Return (X, Y) of the center of cell containing provided text 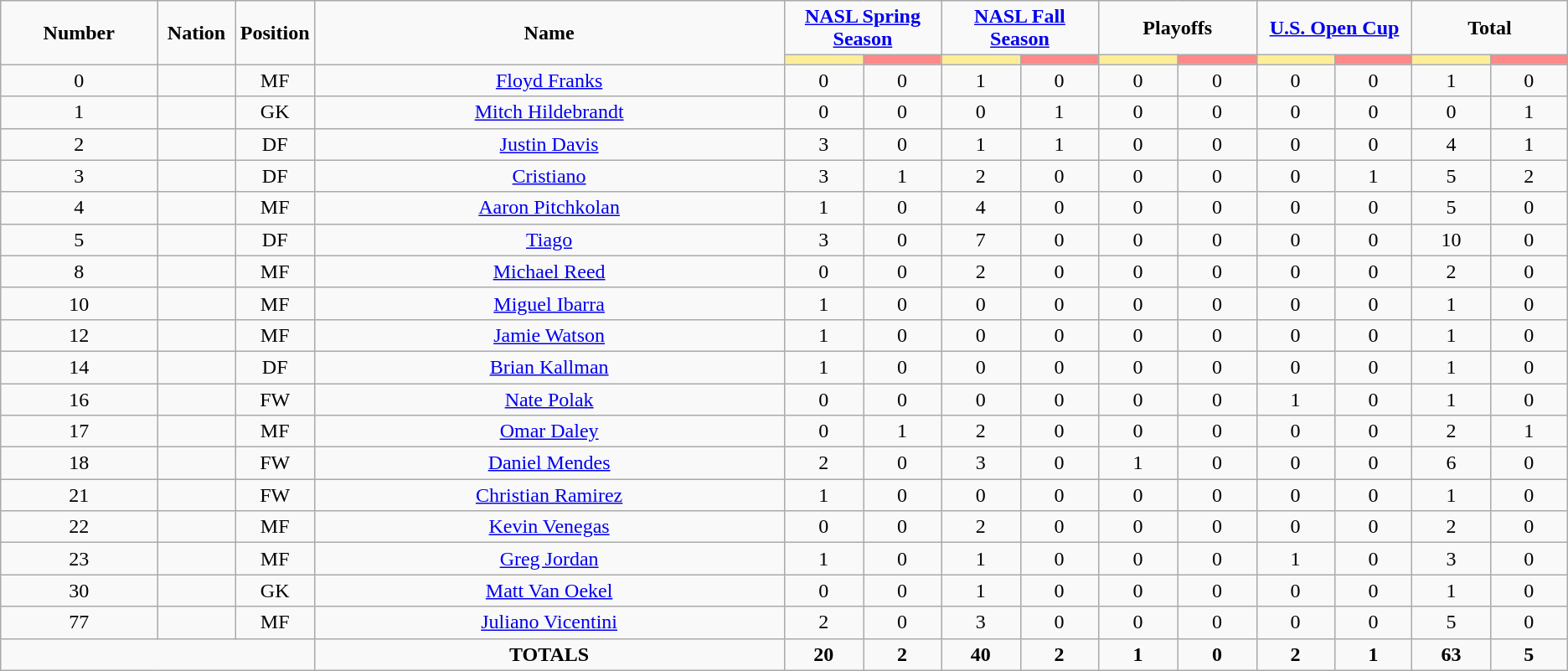
Nate Polak (549, 400)
23 (79, 559)
77 (79, 622)
22 (79, 527)
Mitch Hildebrandt (549, 112)
12 (79, 335)
17 (79, 431)
Justin Davis (549, 144)
Daniel Mendes (549, 463)
Aaron Pitchkolan (549, 208)
40 (981, 654)
Matt Van Oekel (549, 591)
21 (79, 495)
NASL Fall Season (1020, 28)
Brian Kallman (549, 367)
Omar Daley (549, 431)
6 (1451, 463)
Kevin Venegas (549, 527)
63 (1451, 654)
16 (79, 400)
Position (275, 33)
20 (823, 654)
Christian Ramirez (549, 495)
Greg Jordan (549, 559)
Michael Reed (549, 271)
Tiago (549, 240)
Nation (197, 33)
Number (79, 33)
18 (79, 463)
8 (79, 271)
30 (79, 591)
Cristiano (549, 176)
U.S. Open Cup (1334, 28)
NASL Spring Season (863, 28)
Jamie Watson (549, 335)
Playoffs (1178, 28)
TOTALS (549, 654)
Juliano Vicentini (549, 622)
7 (981, 240)
Floyd Franks (549, 80)
Miguel Ibarra (549, 303)
14 (79, 367)
Total (1489, 28)
Name (549, 33)
